For the text-containing cell, return its midpoint in (X, Y) coordinate format. 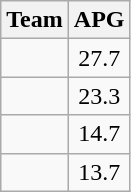
27.7 (99, 58)
23.3 (99, 96)
APG (99, 20)
14.7 (99, 134)
13.7 (99, 172)
Team (35, 20)
